Detect which cell encompasses the target text, then output its [X, Y] center coordinate. 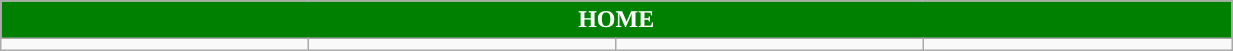
HOME [616, 20]
